Detect which cell encompasses the target text, then output its (x, y) center coordinate. 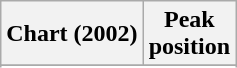
Chart (2002) (72, 34)
Peakposition (189, 34)
